Pinpoint the cell where the given text exists, returning its (x, y) midpoint coordinate. 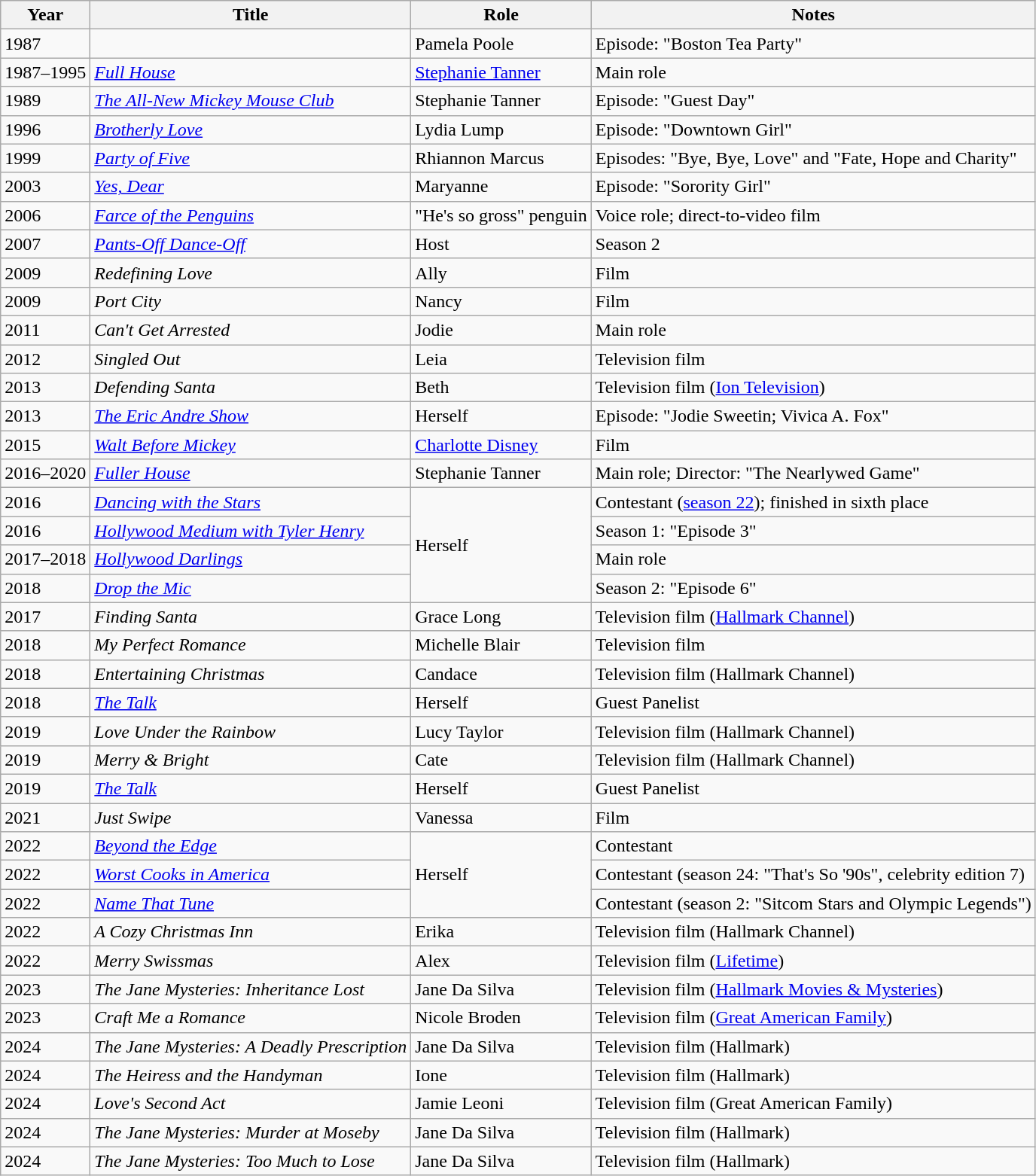
2007 (45, 244)
Craft Me a Romance (251, 1018)
Rhiannon Marcus (501, 158)
Episodes: "Bye, Bye, Love" and "Fate, Hope and Charity" (813, 158)
Jamie Leoni (501, 1104)
Pamela Poole (501, 44)
Farce of the Penguins (251, 215)
2012 (45, 359)
Just Swipe (251, 817)
Merry Swissmas (251, 961)
2015 (45, 445)
1999 (45, 158)
Season 1: "Episode 3" (813, 531)
Hollywood Medium with Tyler Henry (251, 531)
Contestant (season 24: "That's So '90s", celebrity edition 7) (813, 875)
Ally (501, 273)
The All-New Mickey Mouse Club (251, 101)
Fuller House (251, 474)
Port City (251, 301)
The Eric Andre Show (251, 416)
Episode: "Jodie Sweetin; Vivica A. Fox" (813, 416)
Merry & Bright (251, 760)
1989 (45, 101)
Defending Santa (251, 388)
Television film (Lifetime) (813, 961)
Television film (Ion Television) (813, 388)
Jodie (501, 330)
Walt Before Mickey (251, 445)
1987–1995 (45, 72)
The Heiress and the Handyman (251, 1075)
Charlotte Disney (501, 445)
Finding Santa (251, 617)
Contestant (season 22); finished in sixth place (813, 502)
The Jane Mysteries: A Deadly Prescription (251, 1047)
Grace Long (501, 617)
Dancing with the Stars (251, 502)
1987 (45, 44)
Full House (251, 72)
Lucy Taylor (501, 731)
Redefining Love (251, 273)
2003 (45, 187)
Brotherly Love (251, 129)
The Jane Mysteries: Too Much to Lose (251, 1161)
Love's Second Act (251, 1104)
Host (501, 244)
Cate (501, 760)
Love Under the Rainbow (251, 731)
1996 (45, 129)
Episode: "Sorority Girl" (813, 187)
2021 (45, 817)
Leia (501, 359)
Candace (501, 674)
Beyond the Edge (251, 846)
My Perfect Romance (251, 645)
Erika (501, 932)
Contestant (813, 846)
2017–2018 (45, 559)
Voice role; direct-to-video film (813, 215)
Entertaining Christmas (251, 674)
Singled Out (251, 359)
2017 (45, 617)
Season 2: "Episode 6" (813, 588)
Michelle Blair (501, 645)
Drop the Mic (251, 588)
Alex (501, 961)
Name That Tune (251, 903)
Contestant (season 2: "Sitcom Stars and Olympic Legends") (813, 903)
The Jane Mysteries: Inheritance Lost (251, 989)
Can't Get Arrested (251, 330)
Yes, Dear (251, 187)
Vanessa (501, 817)
Main role; Director: "The Nearlywed Game" (813, 474)
Nicole Broden (501, 1018)
Episode: "Guest Day" (813, 101)
Ione (501, 1075)
2006 (45, 215)
A Cozy Christmas Inn (251, 932)
Nancy (501, 301)
Lydia Lump (501, 129)
Episode: "Boston Tea Party" (813, 44)
Pants-Off Dance-Off (251, 244)
"He's so gross" penguin (501, 215)
Television film (Hallmark Movies & Mysteries) (813, 989)
Year (45, 15)
Season 2 (813, 244)
Notes (813, 15)
Beth (501, 388)
Maryanne (501, 187)
Role (501, 15)
Hollywood Darlings (251, 559)
2016–2020 (45, 474)
Worst Cooks in America (251, 875)
Party of Five (251, 158)
2011 (45, 330)
The Jane Mysteries: Murder at Moseby (251, 1132)
Episode: "Downtown Girl" (813, 129)
Title (251, 15)
